Provide the [X, Y] coordinate of the cell's center where the given text is located.  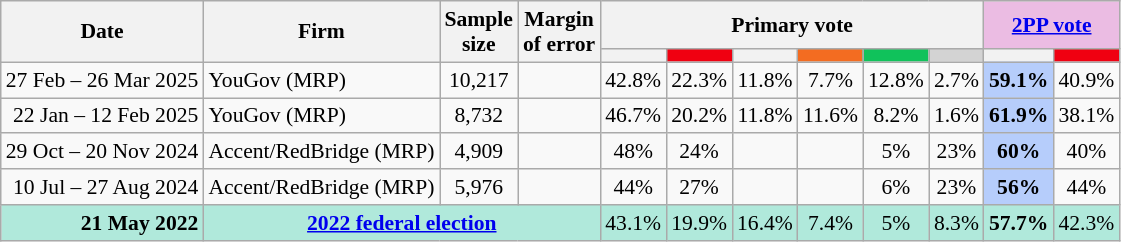
2022 federal election [402, 223]
10 Jul – 27 Aug 2024 [102, 187]
40% [1086, 152]
Marginof error [559, 32]
22.3% [699, 80]
Samplesize [479, 32]
42.8% [633, 80]
Date [102, 32]
40.9% [1086, 80]
Primary vote [792, 25]
2PP vote [1052, 25]
8,732 [479, 116]
16.4% [765, 223]
21 May 2022 [102, 223]
2.7% [956, 80]
7.4% [830, 223]
48% [633, 152]
60% [1018, 152]
29 Oct – 20 Nov 2024 [102, 152]
27% [699, 187]
4,909 [479, 152]
24% [699, 152]
43.1% [633, 223]
38.1% [1086, 116]
20.2% [699, 116]
59.1% [1018, 80]
5,976 [479, 187]
46.7% [633, 116]
11.6% [830, 116]
10,217 [479, 80]
42.3% [1086, 223]
1.6% [956, 116]
56% [1018, 187]
8.2% [896, 116]
Firm [321, 32]
12.8% [896, 80]
27 Feb – 26 Mar 2025 [102, 80]
8.3% [956, 223]
22 Jan – 12 Feb 2025 [102, 116]
6% [896, 187]
19.9% [699, 223]
57.7% [1018, 223]
61.9% [1018, 116]
7.7% [830, 80]
